From the cell containing the given text, extract its center point as [x, y] coordinate. 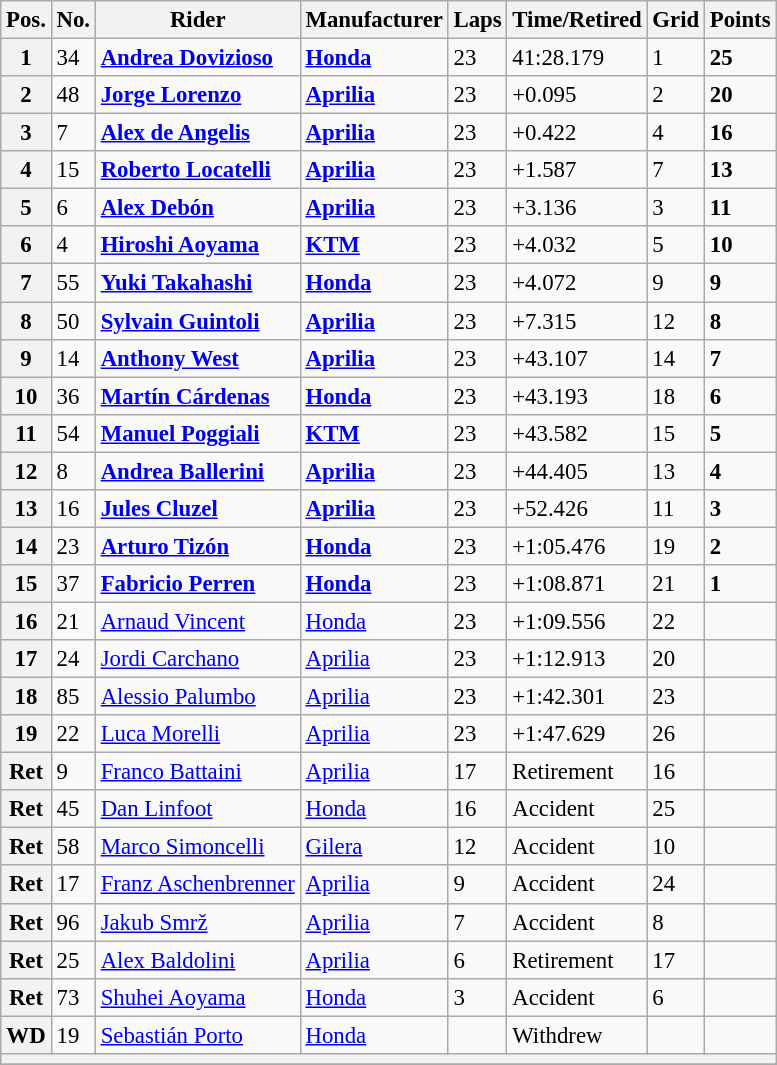
+43.193 [577, 396]
+1.587 [577, 170]
Fabricio Perren [198, 584]
85 [73, 697]
+1:47.629 [577, 734]
55 [73, 283]
Jordi Carchano [198, 659]
73 [73, 997]
+52.426 [577, 509]
36 [73, 396]
50 [73, 321]
+0.095 [577, 95]
Time/Retired [577, 20]
Anthony West [198, 358]
Jakub Smrž [198, 922]
+1:42.301 [577, 697]
Marco Simoncelli [198, 847]
Andrea Ballerini [198, 471]
Dan Linfoot [198, 809]
48 [73, 95]
37 [73, 584]
Laps [478, 20]
Martín Cárdenas [198, 396]
Franz Aschenbrenner [198, 885]
+43.107 [577, 358]
+1:09.556 [577, 621]
Points [740, 20]
+44.405 [577, 471]
+4.032 [577, 245]
Withdrew [577, 1035]
Gilera [374, 847]
Luca Morelli [198, 734]
Andrea Dovizioso [198, 58]
+0.422 [577, 133]
+3.136 [577, 208]
26 [676, 734]
41:28.179 [577, 58]
58 [73, 847]
Grid [676, 20]
Alex de Angelis [198, 133]
WD [26, 1035]
Roberto Locatelli [198, 170]
Alex Debón [198, 208]
Sylvain Guintoli [198, 321]
Manufacturer [374, 20]
Pos. [26, 20]
+7.315 [577, 321]
No. [73, 20]
Hiroshi Aoyama [198, 245]
+43.582 [577, 433]
Arturo Tizón [198, 546]
Alessio Palumbo [198, 697]
Rider [198, 20]
+1:12.913 [577, 659]
45 [73, 809]
Franco Battaini [198, 772]
Jorge Lorenzo [198, 95]
Manuel Poggiali [198, 433]
96 [73, 922]
Sebastián Porto [198, 1035]
Yuki Takahashi [198, 283]
+1:05.476 [577, 546]
Jules Cluzel [198, 509]
Arnaud Vincent [198, 621]
54 [73, 433]
+1:08.871 [577, 584]
Shuhei Aoyama [198, 997]
+4.072 [577, 283]
Alex Baldolini [198, 960]
34 [73, 58]
